Determine the (X, Y) coordinate at the center of the cell enclosing the given text.  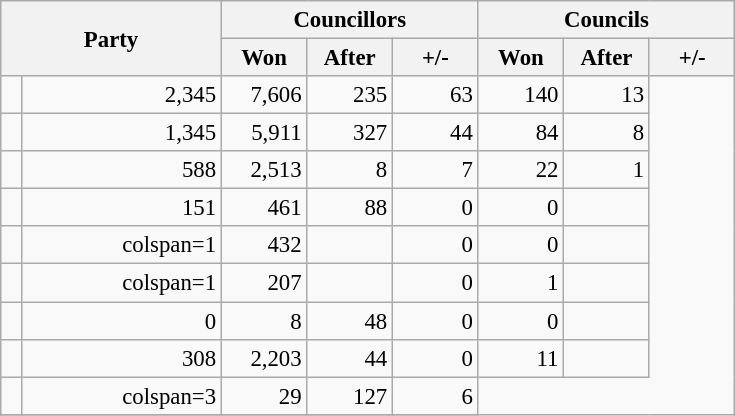
588 (121, 170)
Councils (606, 20)
Party (112, 38)
2,203 (264, 358)
colspan=3 (121, 396)
308 (121, 358)
207 (264, 283)
461 (264, 208)
22 (521, 170)
63 (436, 95)
140 (521, 95)
327 (350, 133)
13 (607, 95)
432 (264, 245)
7 (436, 170)
127 (350, 396)
48 (350, 321)
Councillors (350, 20)
84 (521, 133)
6 (436, 396)
1,345 (121, 133)
11 (521, 358)
88 (350, 208)
151 (121, 208)
5,911 (264, 133)
2,345 (121, 95)
29 (264, 396)
2,513 (264, 170)
235 (350, 95)
7,606 (264, 95)
